Extract the [X, Y] coordinate from the center of the cell holding the provided text.  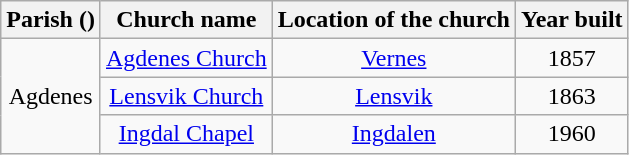
1863 [572, 96]
Agdenes [51, 96]
Agdenes Church [186, 58]
Lensvik [394, 96]
Ingdalen [394, 134]
Vernes [394, 58]
1960 [572, 134]
Church name [186, 20]
Year built [572, 20]
1857 [572, 58]
Location of the church [394, 20]
Ingdal Chapel [186, 134]
Lensvik Church [186, 96]
Parish () [51, 20]
